Provide the [x, y] coordinate of the cell's center where the given text is located.  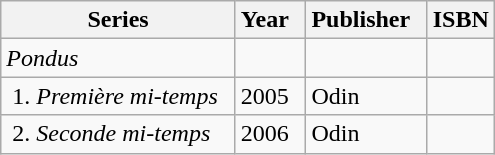
Pondus [118, 58]
Publisher [366, 20]
Series [118, 20]
Year [270, 20]
2005 [270, 96]
2. Seconde mi-temps [118, 134]
ISBN [460, 20]
2006 [270, 134]
1. Première mi-temps [118, 96]
